Search for the cell housing the specified text and yield its (x, y) center coordinate. 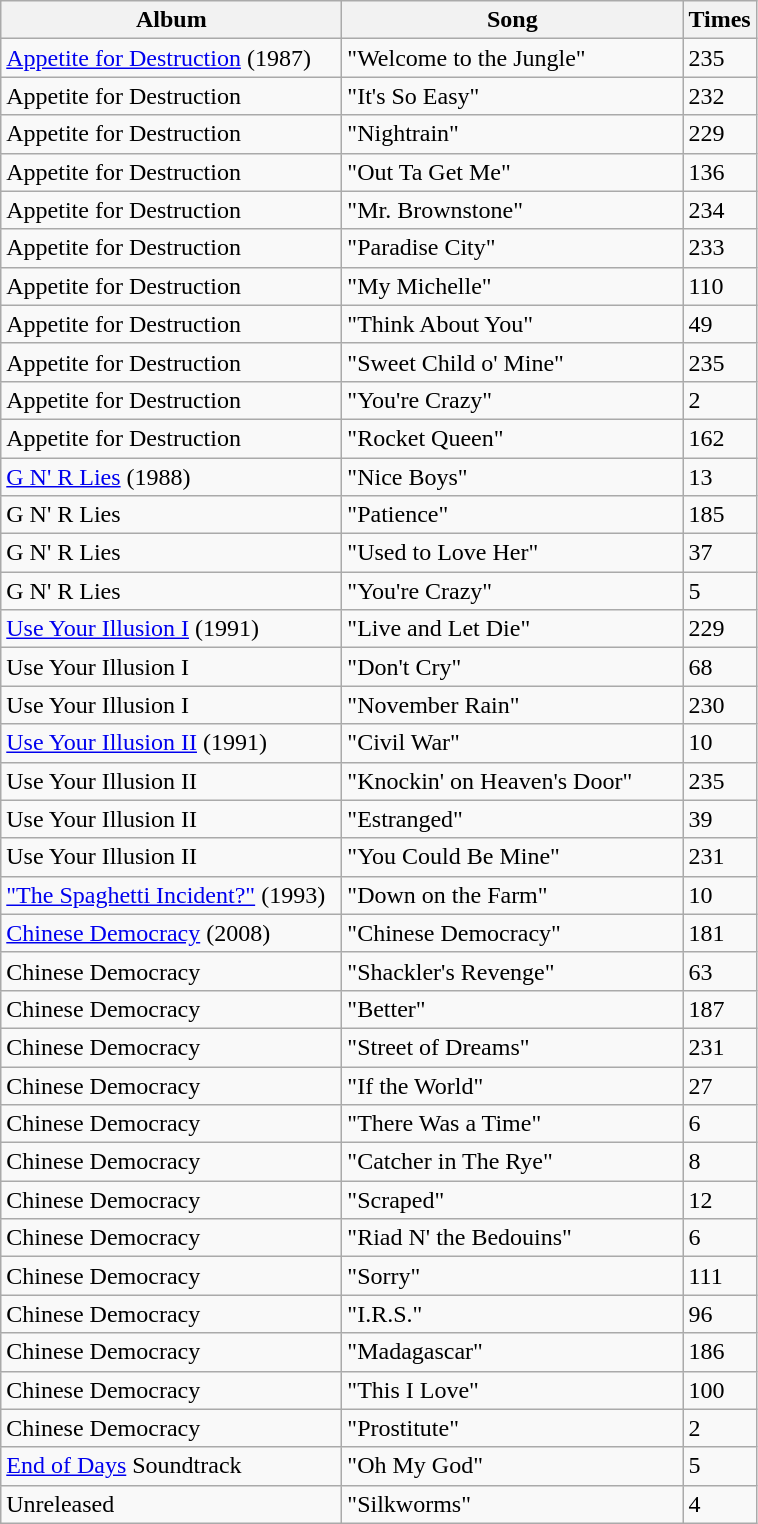
End of Days Soundtrack (172, 1466)
12 (720, 1200)
37 (720, 553)
Chinese Democracy (2008) (172, 933)
"Out Ta Get Me" (512, 172)
230 (720, 705)
"The Spaghetti Incident?" (1993) (172, 895)
185 (720, 515)
"Civil War" (512, 743)
"Live and Let Die" (512, 629)
"Patience" (512, 515)
"Street of Dreams" (512, 1047)
136 (720, 172)
13 (720, 477)
"Used to Love Her" (512, 553)
49 (720, 324)
39 (720, 819)
"Chinese Democracy" (512, 933)
"There Was a Time" (512, 1124)
"It's So Easy" (512, 96)
"Silkworms" (512, 1504)
G N' R Lies (1988) (172, 477)
8 (720, 1162)
"Down on the Farm" (512, 895)
68 (720, 667)
"Shackler's Revenge" (512, 971)
233 (720, 248)
234 (720, 210)
"If the World" (512, 1085)
"Don't Cry" (512, 667)
Use Your Illusion II (1991) (172, 743)
"This I Love" (512, 1390)
"Rocket Queen" (512, 438)
"Prostitute" (512, 1428)
"My Michelle" (512, 286)
"Madagascar" (512, 1352)
"Mr. Brownstone" (512, 210)
"Estranged" (512, 819)
"Sweet Child o' Mine" (512, 362)
Appetite for Destruction (1987) (172, 58)
"Scraped" (512, 1200)
111 (720, 1276)
"I.R.S." (512, 1314)
"Nice Boys" (512, 477)
96 (720, 1314)
"Better" (512, 1009)
Song (512, 20)
Album (172, 20)
Use Your Illusion I (1991) (172, 629)
100 (720, 1390)
"November Rain" (512, 705)
"You Could Be Mine" (512, 857)
Times (720, 20)
232 (720, 96)
"Riad N' the Bedouins" (512, 1238)
Unreleased (172, 1504)
4 (720, 1504)
181 (720, 933)
187 (720, 1009)
63 (720, 971)
"Catcher in The Rye" (512, 1162)
"Paradise City" (512, 248)
162 (720, 438)
"Sorry" (512, 1276)
27 (720, 1085)
186 (720, 1352)
"Oh My God" (512, 1466)
"Welcome to the Jungle" (512, 58)
"Think About You" (512, 324)
110 (720, 286)
"Knockin' on Heaven's Door" (512, 781)
"Nightrain" (512, 134)
